Find where the given text appears and provide that cell's center as (X, Y) coordinate. 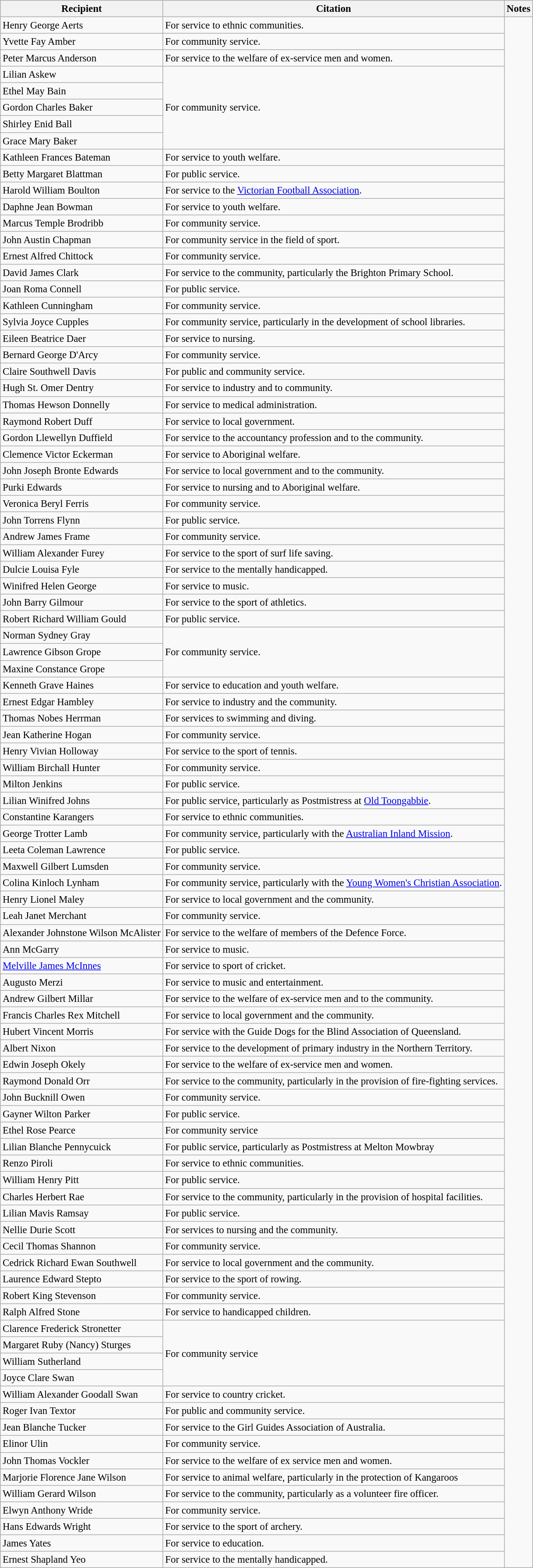
For public service, particularly as Postmistress at Old Toongabbie. (333, 800)
John Barry Gilmour (82, 603)
For service to nursing and to Aboriginal welfare. (333, 487)
William Birchall Hunter (82, 768)
For service with the Guide Dogs for the Blind Association of Queensland. (333, 1032)
Ralph Alfred Stone (82, 1312)
Alexander Johnstone Wilson McAlister (82, 933)
David James Clark (82, 273)
Daphne Jean Bowman (82, 207)
For service to education. (333, 1543)
For service to medical administration. (333, 405)
For community service, particularly in the development of school libraries. (333, 322)
For service to local government and to the community. (333, 471)
Lilian Askew (82, 75)
Hans Edwards Wright (82, 1527)
Thomas Hewson Donnelly (82, 405)
Lawrence Gibson Grope (82, 652)
Harold William Boulton (82, 190)
Augusto Merzi (82, 982)
Kathleen Frances Bateman (82, 157)
Hugh St. Omer Dentry (82, 388)
For service to industry and to community. (333, 388)
Citation (333, 9)
For service to the community, particularly as a volunteer fire officer. (333, 1493)
For service to animal welfare, particularly in the protection of Kangaroos (333, 1477)
Raymond Robert Duff (82, 421)
John Torrens Flynn (82, 520)
For service to the sport of athletics. (333, 603)
For service to handicapped children. (333, 1312)
For service to sport of cricket. (333, 965)
For public service, particularly as Postmistress at Melton Mowbray (333, 1147)
Dulcie Louisa Fyle (82, 570)
For service to music and entertainment. (333, 982)
Lilian Winifred Johns (82, 800)
Henry Vivian Holloway (82, 751)
Ethel May Bain (82, 91)
Henry Lionel Maley (82, 900)
Renzo Piroli (82, 1163)
Francis Charles Rex Mitchell (82, 1015)
William Alexander Goodall Swan (82, 1395)
Clemence Victor Eckerman (82, 454)
John Bucknill Owen (82, 1098)
Leeta Coleman Lawrence (82, 850)
Lilian Blanche Pennycuick (82, 1147)
Grace Mary Baker (82, 141)
Maxwell Gilbert Lumsden (82, 867)
Recipient (82, 9)
Jean Blanche Tucker (82, 1428)
Cecil Thomas Shannon (82, 1246)
Ernest Edgar Hambley (82, 702)
Cedrick Richard Ewan Southwell (82, 1263)
Charles Herbert Rae (82, 1197)
For community service, particularly with the Young Women's Christian Association. (333, 883)
For service to Aboriginal welfare. (333, 454)
For service to the community, particularly in the provision of hospital facilities. (333, 1197)
Gordon Llewellyn Duffield (82, 438)
For service to the development of primary industry in the Northern Territory. (333, 1048)
Ann McGarry (82, 949)
Laurence Edward Stepto (82, 1279)
Leah Janet Merchant (82, 916)
Lilian Mavis Ramsay (82, 1213)
Nellie Durie Scott (82, 1230)
Clarence Frederick Stronetter (82, 1328)
Shirley Enid Ball (82, 124)
John Joseph Bronte Edwards (82, 471)
Claire Southwell Davis (82, 372)
William Sutherland (82, 1362)
John Thomas Vockler (82, 1460)
For services to swimming and diving. (333, 718)
Eileen Beatrice Daer (82, 339)
Yvette Fay Amber (82, 42)
For service to the welfare of ex-service men and to the community. (333, 999)
Kathleen Cunningham (82, 306)
Edwin Joseph Okely (82, 1065)
For service to education and youth welfare. (333, 685)
Marjorie Florence Jane Wilson (82, 1477)
Albert Nixon (82, 1048)
William Alexander Furey (82, 553)
Milton Jenkins (82, 784)
Norman Sydney Gray (82, 636)
Winifred Helen George (82, 586)
For community service, particularly with the Australian Inland Mission. (333, 834)
Maxine Constance Grope (82, 669)
Constantine Karangers (82, 817)
George Trotter Lamb (82, 834)
John Austin Chapman (82, 240)
Colina Kinloch Lynham (82, 883)
Melville James McInnes (82, 965)
Gayner Wilton Parker (82, 1114)
Margaret Ruby (Nancy) Sturges (82, 1345)
Roger Ivan Textor (82, 1411)
For service to the community, particularly the Brighton Primary School. (333, 273)
William Gerard Wilson (82, 1493)
For service to the sport of rowing. (333, 1279)
Purki Edwards (82, 487)
Ernest Shapland Yeo (82, 1560)
Robert Richard William Gould (82, 619)
Veronica Beryl Ferris (82, 504)
Ethel Rose Pearce (82, 1130)
Joyce Clare Swan (82, 1378)
Henry George Aerts (82, 25)
Andrew James Frame (82, 537)
Jean Katherine Hogan (82, 735)
For service to the sport of archery. (333, 1527)
Raymond Donald Orr (82, 1081)
For service to the Girl Guides Association of Australia. (333, 1428)
For service to the sport of tennis. (333, 751)
Robert King Stevenson (82, 1295)
For service to the welfare of members of the Defence Force. (333, 933)
For service to the community, particularly in the provision of fire-fighting services. (333, 1081)
Elinor Ulin (82, 1444)
For service to the welfare of ex service men and women. (333, 1460)
William Henry Pitt (82, 1180)
Marcus Temple Brodribb (82, 223)
For service to the Victorian Football Association. (333, 190)
For service to the sport of surf life saving. (333, 553)
Bernard George D'Arcy (82, 355)
For service to industry and the community. (333, 702)
Betty Margaret Blattman (82, 174)
Gordon Charles Baker (82, 108)
Thomas Nobes Herrman (82, 718)
Ernest Alfred Chittock (82, 256)
For service to the accountancy profession and to the community. (333, 438)
Notes (519, 9)
James Yates (82, 1543)
For service to country cricket. (333, 1395)
Kenneth Grave Haines (82, 685)
For services to nursing and the community. (333, 1230)
Joan Roma Connell (82, 289)
For community service in the field of sport. (333, 240)
Peter Marcus Anderson (82, 58)
Sylvia Joyce Cupples (82, 322)
Andrew Gilbert Millar (82, 999)
For service to local government. (333, 421)
Hubert Vincent Morris (82, 1032)
For service to nursing. (333, 339)
Elwyn Anthony Wride (82, 1510)
